Locate the cell with the specified text and output its [x, y] center coordinate. 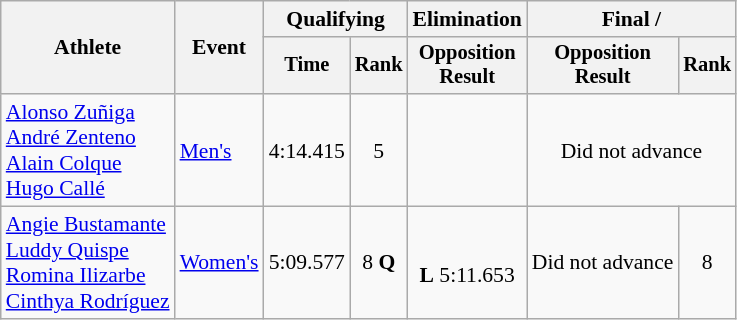
8 Q [379, 263]
Men's [220, 150]
Qualifying [336, 19]
Event [220, 48]
5:09.577 [307, 263]
Women's [220, 263]
Time [307, 66]
L 5:11.653 [466, 263]
Angie BustamanteLuddy QuispeRomina IlizarbeCinthya Rodríguez [88, 263]
8 [707, 263]
Elimination [466, 19]
4:14.415 [307, 150]
5 [379, 150]
Final / [632, 19]
Alonso ZuñigaAndré ZentenoAlain ColqueHugo Callé [88, 150]
Athlete [88, 48]
